For the text-containing cell, return its midpoint in [x, y] coordinate format. 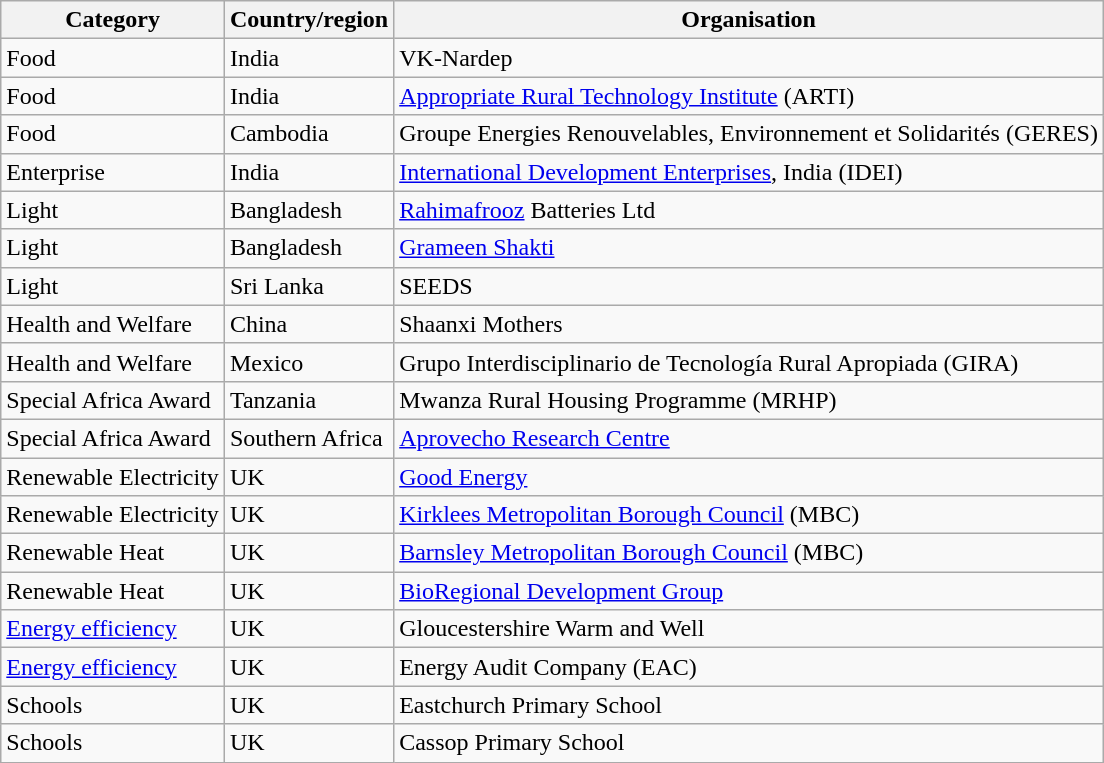
Category [113, 20]
Grupo Interdisciplinario de Tecnología Rural Apropiada (GIRA) [749, 362]
Cambodia [308, 134]
Mexico [308, 362]
International Development Enterprises, India (IDEI) [749, 172]
China [308, 324]
Sri Lanka [308, 286]
Good Energy [749, 477]
Tanzania [308, 400]
Appropriate Rural Technology Institute (ARTI) [749, 96]
Organisation [749, 20]
Energy Audit Company (EAC) [749, 667]
Enterprise [113, 172]
Eastchurch Primary School [749, 705]
Groupe Energies Renouvelables, Environnement et Solidarités (GERES) [749, 134]
Mwanza Rural Housing Programme (MRHP) [749, 400]
Barnsley Metropolitan Borough Council (MBC) [749, 553]
Southern Africa [308, 438]
VK-Nardep [749, 58]
SEEDS [749, 286]
Grameen Shakti [749, 248]
Country/region [308, 20]
Rahimafrooz Batteries Ltd [749, 210]
Gloucestershire Warm and Well [749, 629]
Aprovecho Research Centre [749, 438]
Shaanxi Mothers [749, 324]
BioRegional Development Group [749, 591]
Cassop Primary School [749, 743]
Kirklees Metropolitan Borough Council (MBC) [749, 515]
